Provide the (x, y) coordinate of the cell's center where the given text is located.  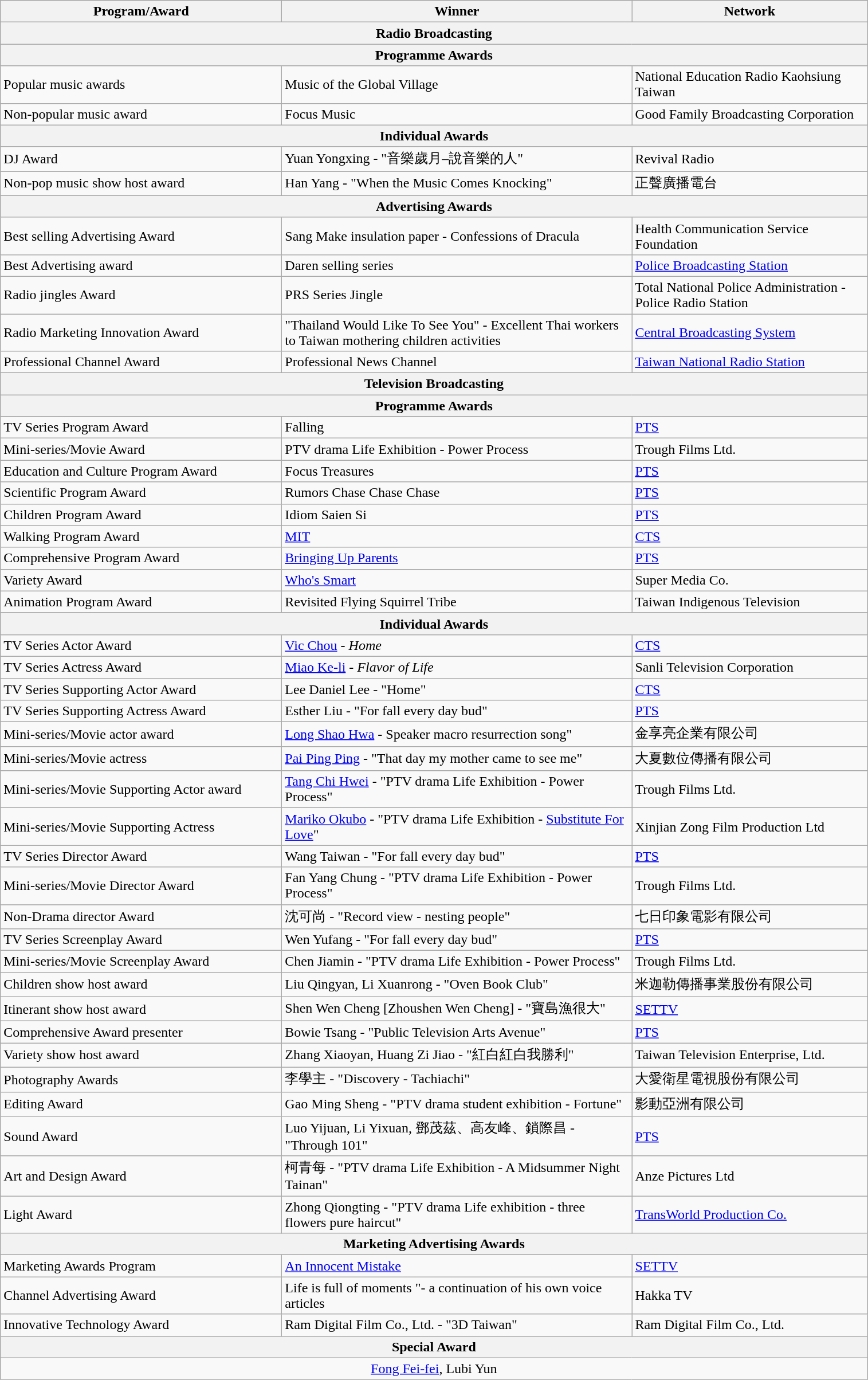
米迦勒傳播事業股份有限公司 (749, 985)
Mariko Okubo - "PTV drama Life Exhibition - Substitute For Love" (457, 826)
Bringing Up Parents (457, 558)
Rumors Chase Chase Chase (457, 493)
Zhong Qiongting - "PTV drama Life exhibition - three flowers pure haircut" (457, 1215)
Marketing Awards Program (141, 1266)
Art and Design Award (141, 1176)
Ram Digital Film Co., Ltd. - "3D Taiwan" (457, 1325)
Revival Radio (749, 159)
Miao Ke-li - Flavor of Life (457, 667)
Vic Chou - Home (457, 645)
Shen Wen Cheng [Zhoushen Wen Cheng] - "寶島漁很大" (457, 1009)
Gao Ming Sheng - "PTV drama student exhibition - Fortune" (457, 1104)
Mini-series/Movie Screenplay Award (141, 962)
Sound Award (141, 1136)
Mini-series/Movie Supporting Actress (141, 826)
Esther Liu - "For fall every day bud" (457, 711)
Animation Program Award (141, 602)
Sanli Television Corporation (749, 667)
Non-popular music award (141, 114)
Radio Marketing Innovation Award (141, 332)
TV Series Screenplay Award (141, 940)
Central Broadcasting System (749, 332)
Luo Yijuan, Li Yixuan, 鄧茂茲、高友峰、鎖際昌 - "Through 101" (457, 1136)
TV Series Actress Award (141, 667)
Mini-series/Movie actress (141, 759)
Daren selling series (457, 265)
Sang Make insulation paper - Confessions of Dracula (457, 236)
Wen Yufang - "For fall every day bud" (457, 940)
TV Series Supporting Actress Award (141, 711)
金享亮企業有限公司 (749, 735)
Total National Police Administration - Police Radio Station (749, 295)
Photography Awards (141, 1080)
大愛衛星電視股份有限公司 (749, 1080)
Falling (457, 428)
Television Broadcasting (434, 384)
Focus Music (457, 114)
Life is full of moments "- a continuation of his own voice articles (457, 1295)
Non-pop music show host award (141, 183)
Focus Treasures (457, 471)
Non-Drama director Award (141, 917)
Variety show host award (141, 1056)
Advertising Awards (434, 206)
Best Advertising award (141, 265)
Channel Advertising Award (141, 1295)
Long Shao Hwa - Speaker macro resurrection song" (457, 735)
Special Award (434, 1347)
大夏數位傳播有限公司 (749, 759)
TV Series Director Award (141, 856)
沈可尚 - "Record view - nesting people" (457, 917)
Wang Taiwan - "For fall every day bud" (457, 856)
Light Award (141, 1215)
Taiwan Indigenous Television (749, 602)
Innovative Technology Award (141, 1325)
PRS Series Jingle (457, 295)
Lee Daniel Lee - "Home" (457, 689)
TV Series Program Award (141, 428)
正聲廣播電台 (749, 183)
Pai Ping Ping - "That day my mother came to see me" (457, 759)
Han Yang - "When the Music Comes Knocking" (457, 183)
Program/Award (141, 11)
Professional Channel Award (141, 362)
Super Media Co. (749, 580)
Idiom Saien Si (457, 515)
Mini-series/Movie actor award (141, 735)
Itinerant show host award (141, 1009)
Police Broadcasting Station (749, 265)
Popular music awards (141, 85)
柯青每 - "PTV drama Life Exhibition - A Midsummer Night Tainan" (457, 1176)
Liu Qingyan, Li Xuanrong - "Oven Book Club" (457, 985)
Children show host award (141, 985)
Anze Pictures Ltd (749, 1176)
Fong Fei-fei, Lubi Yun (434, 1369)
Xinjian Zong Film Production Ltd (749, 826)
Education and Culture Program Award (141, 471)
Walking Program Award (141, 536)
Children Program Award (141, 515)
TV Series Supporting Actor Award (141, 689)
Health Communication Service Foundation (749, 236)
Taiwan National Radio Station (749, 362)
Network (749, 11)
Mini-series/Movie Supporting Actor award (141, 790)
DJ Award (141, 159)
Variety Award (141, 580)
Ram Digital Film Co., Ltd. (749, 1325)
李學主 - "Discovery - Tachiachi" (457, 1080)
Yuan Yongxing - "音樂歲月–說音樂的人" (457, 159)
Hakka TV (749, 1295)
Good Family Broadcasting Corporation (749, 114)
Editing Award (141, 1104)
Comprehensive Award presenter (141, 1032)
Bowie Tsang - "Public Television Arts Avenue" (457, 1032)
Professional News Channel (457, 362)
National Education Radio Kaohsiung Taiwan (749, 85)
七日印象電影有限公司 (749, 917)
影動亞洲有限公司 (749, 1104)
Radio Broadcasting (434, 33)
Chen Jiamin - "PTV drama Life Exhibition - Power Process" (457, 962)
Comprehensive Program Award (141, 558)
Music of the Global Village (457, 85)
TransWorld Production Co. (749, 1215)
MIT (457, 536)
Marketing Advertising Awards (434, 1244)
Tang Chi Hwei - "PTV drama Life Exhibition - Power Process" (457, 790)
TV Series Actor Award (141, 645)
Scientific Program Award (141, 493)
Fan Yang Chung - "PTV drama Life Exhibition - Power Process" (457, 886)
Best selling Advertising Award (141, 236)
Mini-series/Movie Award (141, 449)
Who's Smart (457, 580)
Zhang Xiaoyan, Huang Zi Jiao - "紅白紅白我勝利" (457, 1056)
An Innocent Mistake (457, 1266)
Radio jingles Award (141, 295)
Mini-series/Movie Director Award (141, 886)
PTV drama Life Exhibition - Power Process (457, 449)
Taiwan Television Enterprise, Ltd. (749, 1056)
Winner (457, 11)
"Thailand Would Like To See You" - Excellent Thai workers to Taiwan mothering children activities (457, 332)
Revisited Flying Squirrel Tribe (457, 602)
